Extract the (x, y) coordinate from the center of the cell holding the provided text.  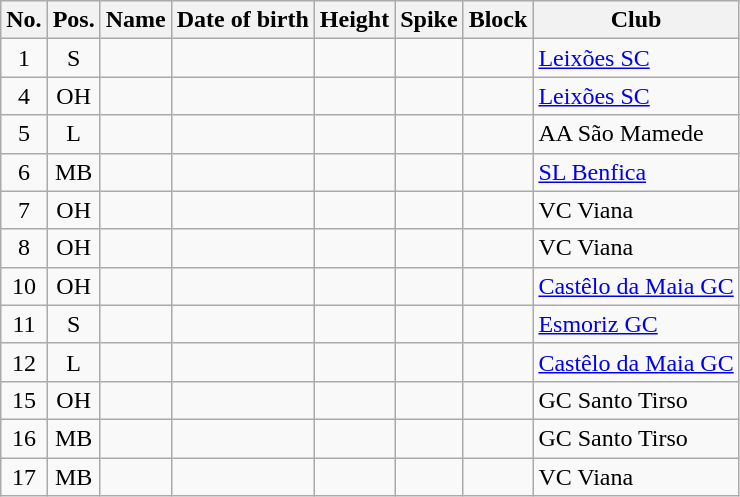
10 (24, 286)
Pos. (74, 20)
17 (24, 477)
4 (24, 96)
SL Benfica (636, 172)
Spike (429, 20)
12 (24, 362)
16 (24, 438)
7 (24, 210)
Date of birth (242, 20)
No. (24, 20)
Club (636, 20)
1 (24, 58)
Name (136, 20)
5 (24, 134)
15 (24, 400)
AA São Mamede (636, 134)
Block (498, 20)
Height (354, 20)
8 (24, 248)
Esmoriz GC (636, 324)
6 (24, 172)
11 (24, 324)
